Provide the (x, y) coordinate of the cell's center where the given text is located.  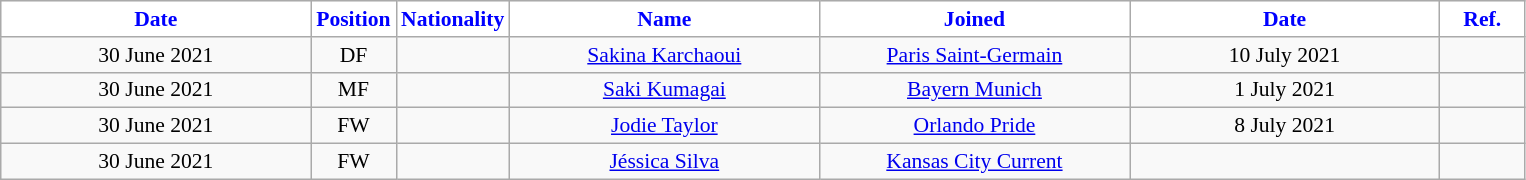
Joined (974, 19)
Jodie Taylor (664, 126)
DF (354, 55)
Orlando Pride (974, 126)
10 July 2021 (1285, 55)
Paris Saint-Germain (974, 55)
Kansas City Current (974, 162)
Ref. (1482, 19)
Position (354, 19)
Jéssica Silva (664, 162)
1 July 2021 (1285, 90)
MF (354, 90)
Sakina Karchaoui (664, 55)
Saki Kumagai (664, 90)
Nationality (452, 19)
8 July 2021 (1285, 126)
Bayern Munich (974, 90)
Name (664, 19)
